Capture the cell that displays the provided text and extract its (X, Y) central coordinate. 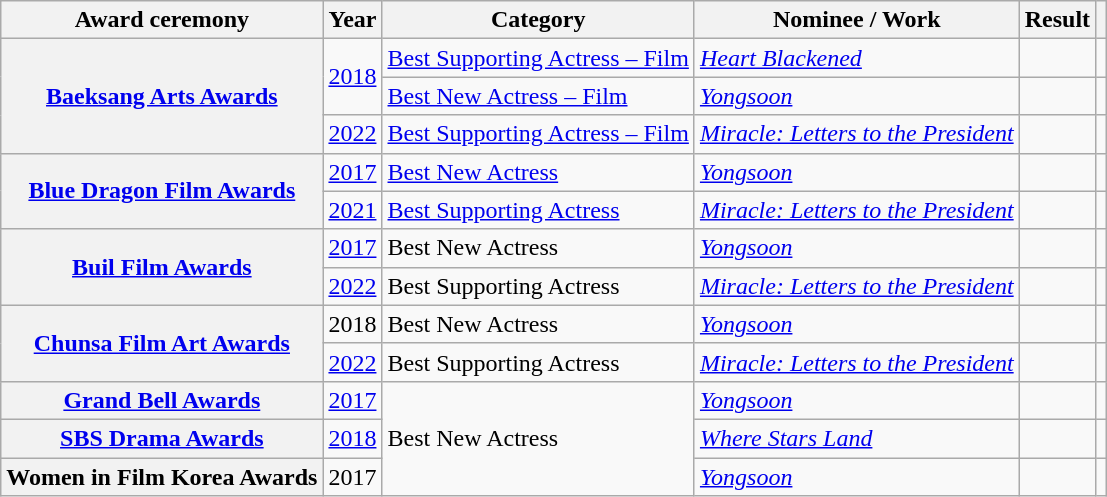
Best New Actress – Film (538, 96)
SBS Drama Awards (162, 438)
Result (1057, 20)
Grand Bell Awards (162, 400)
Category (538, 20)
Where Stars Land (856, 438)
Nominee / Work (856, 20)
Buil Film Awards (162, 267)
Baeksang Arts Awards (162, 96)
2021 (352, 210)
Chunsa Film Art Awards (162, 343)
Award ceremony (162, 20)
Women in Film Korea Awards (162, 477)
Heart Blackened (856, 58)
Year (352, 20)
Blue Dragon Film Awards (162, 191)
